Return [X, Y] of the center of cell containing provided text 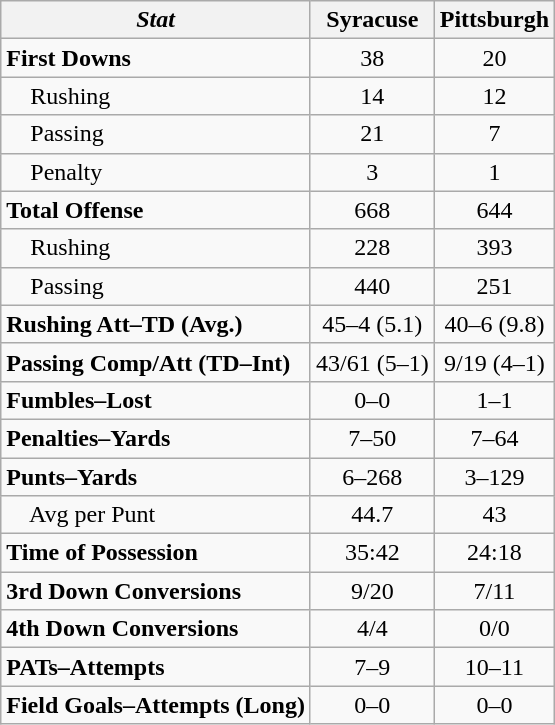
0/0 [494, 629]
3rd Down Conversions [156, 591]
7/11 [494, 591]
38 [372, 58]
40–6 (9.8) [494, 324]
9/20 [372, 591]
228 [372, 248]
7–9 [372, 667]
12 [494, 96]
43/61 (5–1) [372, 362]
Avg per Punt [156, 515]
3–129 [494, 477]
7–64 [494, 438]
4/4 [372, 629]
3 [372, 172]
Passing Comp/Att (TD–Int) [156, 362]
644 [494, 210]
Total Offense [156, 210]
Syracuse [372, 20]
Time of Possession [156, 553]
Penalties–Yards [156, 438]
1–1 [494, 400]
44.7 [372, 515]
First Downs [156, 58]
Field Goals–Attempts (Long) [156, 705]
440 [372, 286]
9/19 (4–1) [494, 362]
393 [494, 248]
4th Down Conversions [156, 629]
6–268 [372, 477]
43 [494, 515]
10–11 [494, 667]
Rushing Att–TD (Avg.) [156, 324]
1 [494, 172]
7–50 [372, 438]
Stat [156, 20]
Penalty [156, 172]
20 [494, 58]
7 [494, 134]
45–4 (5.1) [372, 324]
PATs–Attempts [156, 667]
Fumbles–Lost [156, 400]
35:42 [372, 553]
668 [372, 210]
21 [372, 134]
14 [372, 96]
Punts–Yards [156, 477]
Pittsburgh [494, 20]
24:18 [494, 553]
251 [494, 286]
